Locate the cell with the specified text and output its [x, y] center coordinate. 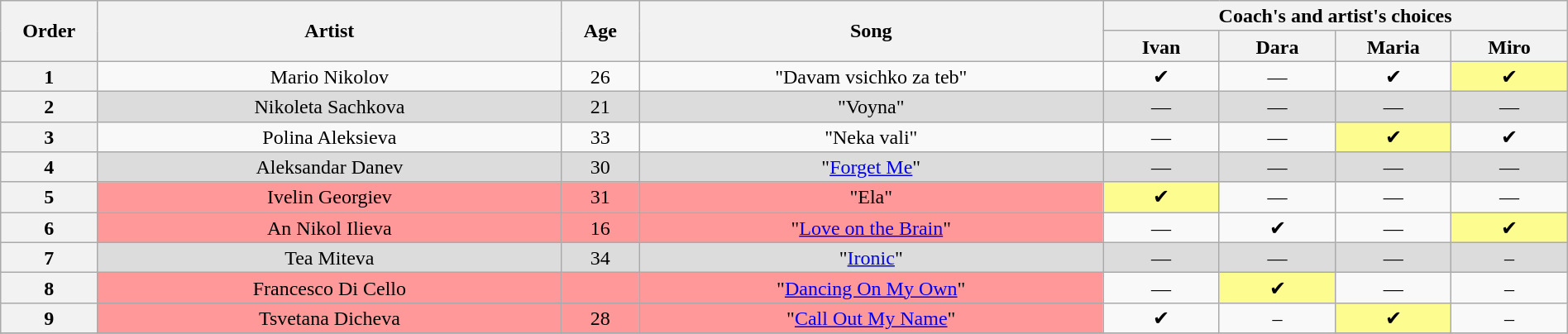
Song [872, 31]
28 [600, 317]
Polina Aleksieva [329, 137]
1 [50, 76]
31 [600, 197]
4 [50, 167]
16 [600, 228]
30 [600, 167]
9 [50, 317]
Maria [1394, 46]
8 [50, 288]
"Dancing On My Own" [872, 288]
"Davam vsichko za teb" [872, 76]
26 [600, 76]
Ivan [1161, 46]
"Neka vali" [872, 137]
Ivelin Georgiev [329, 197]
"Call Out My Name" [872, 317]
Age [600, 31]
6 [50, 228]
7 [50, 258]
"Ela" [872, 197]
Artist [329, 31]
Tea Miteva [329, 258]
21 [600, 106]
5 [50, 197]
"Love on the Brain" [872, 228]
3 [50, 137]
33 [600, 137]
Coach's and artist's choices [1335, 17]
34 [600, 258]
"Forget Me" [872, 167]
Francesco Di Cello [329, 288]
Aleksandar Danev [329, 167]
Tsvetana Dicheva [329, 317]
"Ironic" [872, 258]
Dara [1277, 46]
Mario Nikolov [329, 76]
An Nikol Ilieva [329, 228]
Miro [1509, 46]
Nikoleta Sachkova [329, 106]
Order [50, 31]
2 [50, 106]
"Voyna" [872, 106]
